Return (X, Y) of the center of cell containing provided text 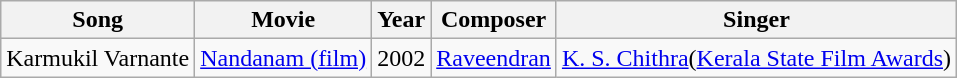
K. S. Chithra(Kerala State Film Awards) (756, 58)
Nandanam (film) (284, 58)
Composer (494, 20)
Singer (756, 20)
Raveendran (494, 58)
Movie (284, 20)
2002 (402, 58)
Song (98, 20)
Karmukil Varnante (98, 58)
Year (402, 20)
